Determine the [x, y] coordinate at the center of the cell enclosing the given text.  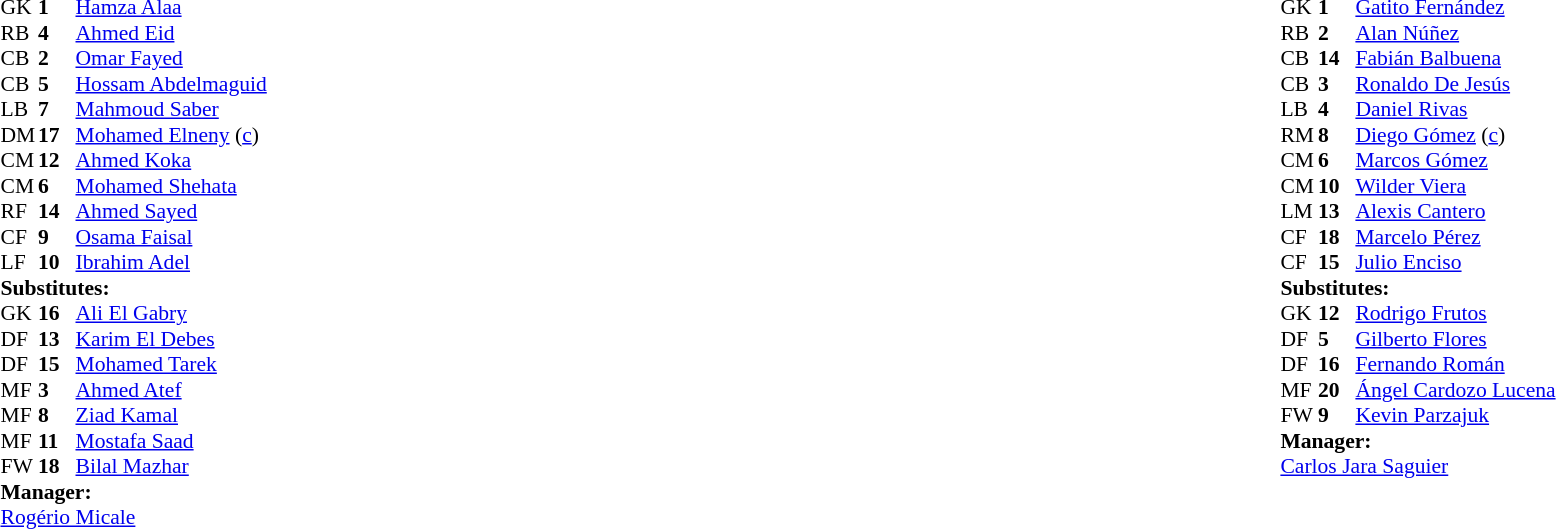
Omar Fayed [172, 59]
Marcos Gómez [1455, 161]
Bilal Mazhar [172, 467]
Carlos Jara Saguier [1418, 467]
LM [1299, 211]
Marcelo Pérez [1455, 237]
Ángel Cardozo Lucena [1455, 390]
Ahmed Koka [172, 161]
Gilberto Flores [1455, 339]
11 [57, 441]
Hossam Abdelmaguid [172, 84]
Ronaldo De Jesús [1455, 84]
RF [19, 211]
Fernando Román [1455, 365]
Fabián Balbuena [1455, 59]
Rodrigo Frutos [1455, 313]
Ahmed Sayed [172, 211]
17 [57, 135]
Ahmed Eid [172, 33]
Kevin Parzajuk [1455, 415]
Wilder Viera [1455, 186]
LF [19, 263]
Diego Gómez (c) [1455, 135]
7 [57, 109]
Mostafa Saad [172, 441]
20 [1337, 390]
Julio Enciso [1455, 263]
RM [1299, 135]
Mohamed Elneny (c) [172, 135]
Ahmed Atef [172, 390]
Alan Núñez [1455, 33]
Mohamed Shehata [172, 186]
Mahmoud Saber [172, 109]
DM [19, 135]
Ali El Gabry [172, 313]
Osama Faisal [172, 237]
Mohamed Tarek [172, 365]
Alexis Cantero [1455, 211]
Karim El Debes [172, 339]
Ibrahim Adel [172, 263]
Ziad Kamal [172, 415]
Daniel Rivas [1455, 109]
